Provide the [X, Y] coordinate of the cell's center where the given text is located.  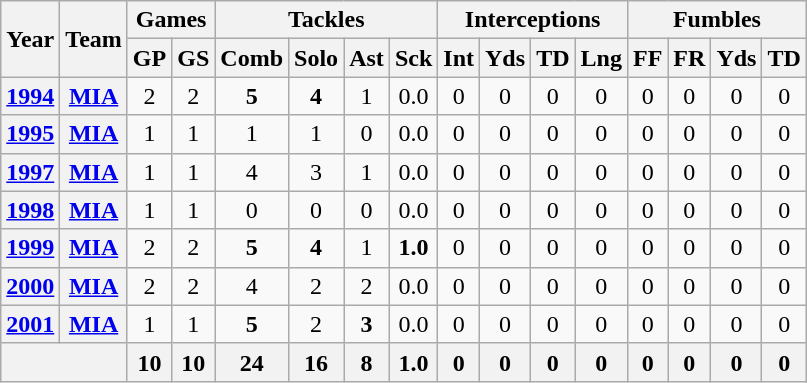
Ast [367, 58]
Solo [316, 58]
1999 [30, 248]
1997 [30, 172]
24 [252, 362]
2001 [30, 324]
8 [367, 362]
Games [170, 20]
Lng [601, 58]
1998 [30, 210]
Sck [413, 58]
2000 [30, 286]
GP [149, 58]
Interceptions [533, 20]
1994 [30, 96]
Year [30, 39]
1995 [30, 134]
Fumbles [716, 20]
16 [316, 362]
FR [690, 58]
Team [94, 39]
GS [194, 58]
Comb [252, 58]
Int [459, 58]
FF [647, 58]
Tackles [326, 20]
